Scan for the cell matching the given text and deliver its (X, Y) coordinate at center. 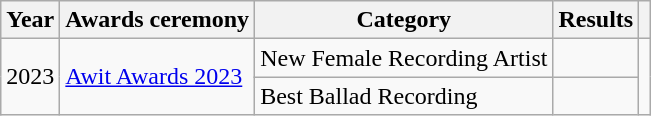
Awit Awards 2023 (158, 77)
Best Ballad Recording (404, 96)
Category (404, 20)
Results (596, 20)
2023 (30, 77)
New Female Recording Artist (404, 58)
Year (30, 20)
Awards ceremony (158, 20)
